Return the [X, Y] coordinate for the center point of the cell that contains the specified text.  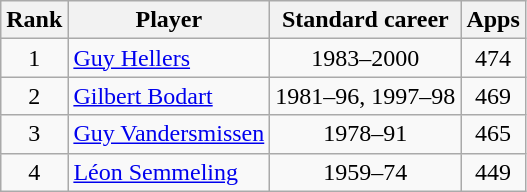
465 [493, 134]
449 [493, 172]
2 [34, 96]
1983–2000 [366, 58]
Guy Vandersmissen [169, 134]
1 [34, 58]
Gilbert Bodart [169, 96]
469 [493, 96]
Player [169, 20]
Léon Semmeling [169, 172]
Standard career [366, 20]
Rank [34, 20]
1981–96, 1997–98 [366, 96]
474 [493, 58]
Guy Hellers [169, 58]
4 [34, 172]
1978–91 [366, 134]
1959–74 [366, 172]
Apps [493, 20]
3 [34, 134]
